Return the (x, y) coordinate for the center point of the cell that contains the specified text.  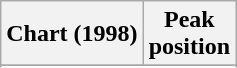
Peak position (189, 34)
Chart (1998) (72, 34)
